Pinpoint the cell where the given text exists, returning its (x, y) midpoint coordinate. 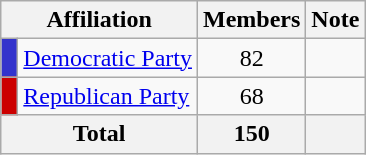
Total (100, 134)
Republican Party (108, 96)
Affiliation (100, 20)
Democratic Party (108, 58)
150 (251, 134)
82 (251, 58)
68 (251, 96)
Note (336, 20)
Members (251, 20)
